Scan for the cell matching the given text and deliver its (x, y) coordinate at center. 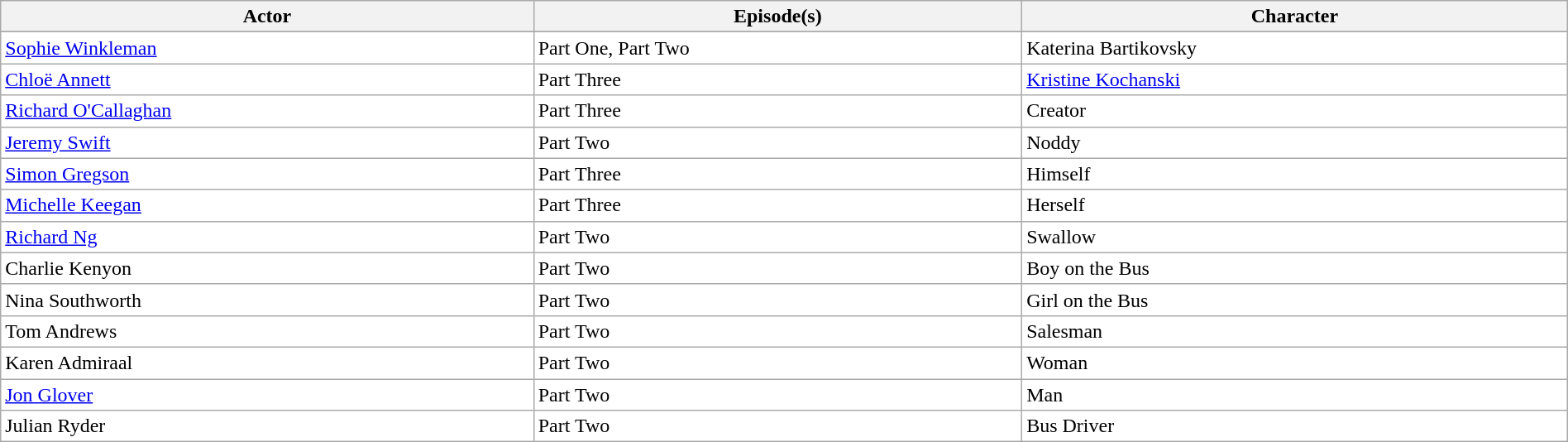
Chloë Annett (267, 79)
Richard O'Callaghan (267, 111)
Katerina Bartikovsky (1295, 48)
Tom Andrews (267, 331)
Part One, Part Two (777, 48)
Karen Admiraal (267, 363)
Man (1295, 395)
Salesman (1295, 331)
Michelle Keegan (267, 205)
Girl on the Bus (1295, 300)
Creator (1295, 111)
Charlie Kenyon (267, 268)
Noddy (1295, 142)
Swallow (1295, 237)
Character (1295, 17)
Simon Gregson (267, 174)
Episode(s) (777, 17)
Jeremy Swift (267, 142)
Bus Driver (1295, 426)
Julian Ryder (267, 426)
Boy on the Bus (1295, 268)
Actor (267, 17)
Jon Glover (267, 395)
Sophie Winkleman (267, 48)
Richard Ng (267, 237)
Herself (1295, 205)
Woman (1295, 363)
Kristine Kochanski (1295, 79)
Himself (1295, 174)
Nina Southworth (267, 300)
